From the cell containing the given text, extract its center point as (x, y) coordinate. 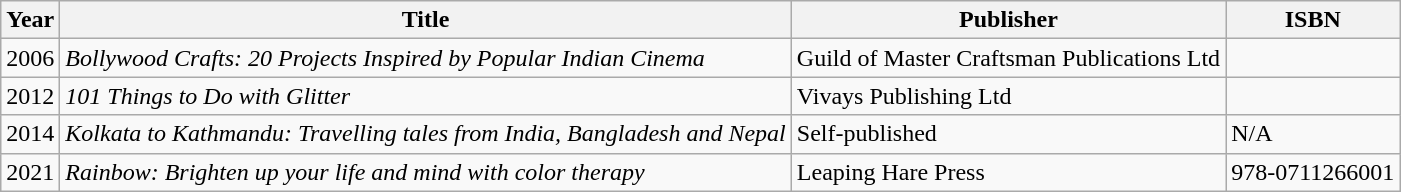
978-0711266001 (1313, 172)
Guild of Master Craftsman Publications Ltd (1008, 58)
Bollywood Crafts: 20 Projects Inspired by Popular Indian Cinema (426, 58)
Leaping Hare Press (1008, 172)
Kolkata to Kathmandu: Travelling tales from India, Bangladesh and Nepal (426, 134)
Year (30, 20)
ISBN (1313, 20)
Rainbow: Brighten up your life and mind with color therapy (426, 172)
2014 (30, 134)
2021 (30, 172)
101 Things to Do with Glitter (426, 96)
2006 (30, 58)
Self-published (1008, 134)
Title (426, 20)
Publisher (1008, 20)
Vivays Publishing Ltd (1008, 96)
2012 (30, 96)
N/A (1313, 134)
